Identify which cell holds the provided text, then report its (x, y) central coordinate. 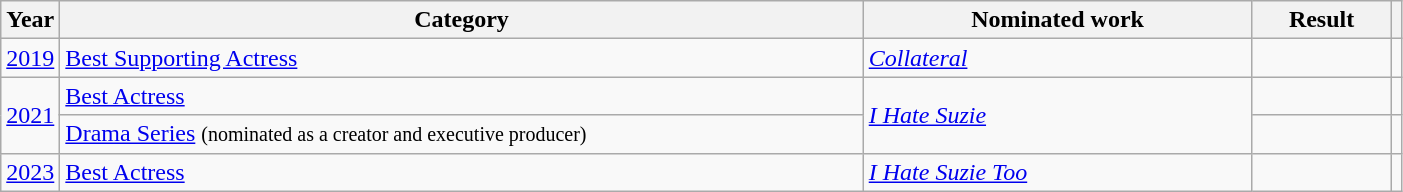
I Hate Suzie Too (1058, 172)
2021 (30, 115)
Year (30, 20)
Collateral (1058, 58)
Result (1322, 20)
Nominated work (1058, 20)
Drama Series (nominated as a creator and executive producer) (462, 134)
Best Supporting Actress (462, 58)
I Hate Suzie (1058, 115)
2019 (30, 58)
Category (462, 20)
2023 (30, 172)
